Scan for the cell matching the given text and deliver its [X, Y] coordinate at center. 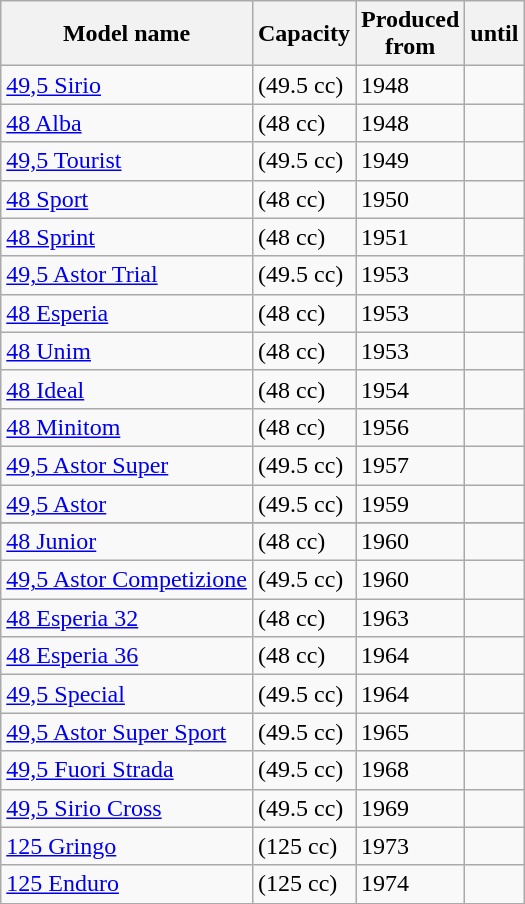
49,5 Astor [127, 503]
48 Ideal [127, 389]
48 Esperia [127, 313]
48 Junior [127, 542]
125 Enduro [127, 884]
1957 [410, 465]
125 Gringo [127, 846]
1973 [410, 846]
Producedfrom [410, 34]
1954 [410, 389]
48 Esperia 36 [127, 656]
1974 [410, 884]
49,5 Astor Trial [127, 275]
until [494, 34]
1949 [410, 161]
Model name [127, 34]
1968 [410, 770]
49,5 Astor Super [127, 465]
48 Minitom [127, 427]
1965 [410, 732]
48 Esperia 32 [127, 618]
1950 [410, 199]
48 Sport [127, 199]
49,5 Astor Super Sport [127, 732]
49,5 Tourist [127, 161]
49,5 Sirio Cross [127, 808]
1956 [410, 427]
49,5 Sirio [127, 85]
1969 [410, 808]
Capacity [304, 34]
1959 [410, 503]
48 Unim [127, 351]
1951 [410, 237]
49,5 Fuori Strada [127, 770]
49,5 Astor Competizione [127, 580]
48 Alba [127, 123]
1963 [410, 618]
49,5 Special [127, 694]
48 Sprint [127, 237]
